Return (X, Y) of the center of cell containing provided text 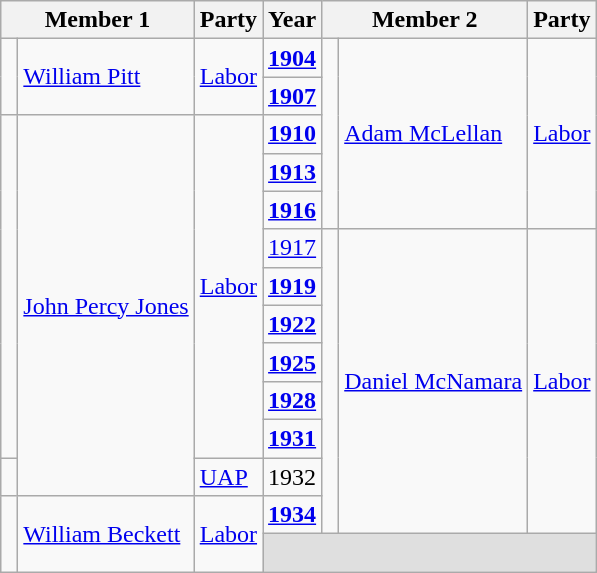
1913 (292, 172)
1917 (292, 248)
1916 (292, 210)
UAP (228, 477)
1934 (292, 515)
John Percy Jones (106, 306)
Adam McLellan (434, 134)
1931 (292, 438)
1925 (292, 362)
1919 (292, 286)
Member 2 (425, 20)
William Beckett (106, 534)
William Pitt (106, 77)
1904 (292, 58)
1907 (292, 96)
Daniel McNamara (434, 381)
1932 (292, 477)
Member 1 (98, 20)
Year (292, 20)
1928 (292, 400)
1922 (292, 324)
1910 (292, 134)
